Identify which cell holds the provided text, then report its [x, y] central coordinate. 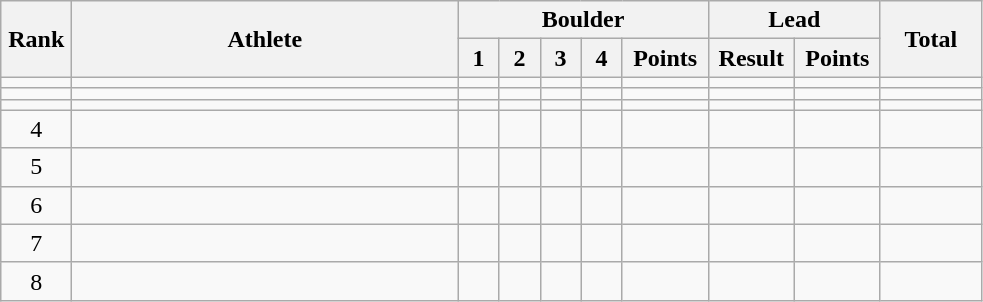
Lead [794, 20]
1 [478, 58]
Boulder [583, 20]
Athlete [265, 39]
Total [930, 39]
Rank [36, 39]
8 [36, 281]
Result [751, 58]
7 [36, 243]
2 [520, 58]
6 [36, 205]
5 [36, 167]
3 [560, 58]
